Return the [X, Y] coordinate for the center point of the cell that contains the specified text.  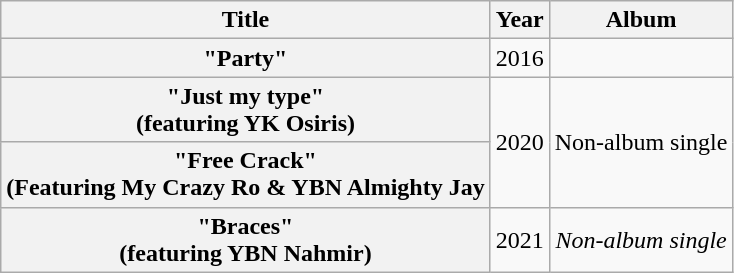
2020 [520, 142]
"Braces"(featuring YBN Nahmir) [246, 240]
"Just my type"(featuring YK Osiris) [246, 110]
"Free Crack"(Featuring My Crazy Ro & YBN Almighty Jay [246, 174]
Year [520, 20]
2016 [520, 58]
Title [246, 20]
2021 [520, 240]
Album [641, 20]
"Party" [246, 58]
